For the text-containing cell, return its midpoint in (x, y) coordinate format. 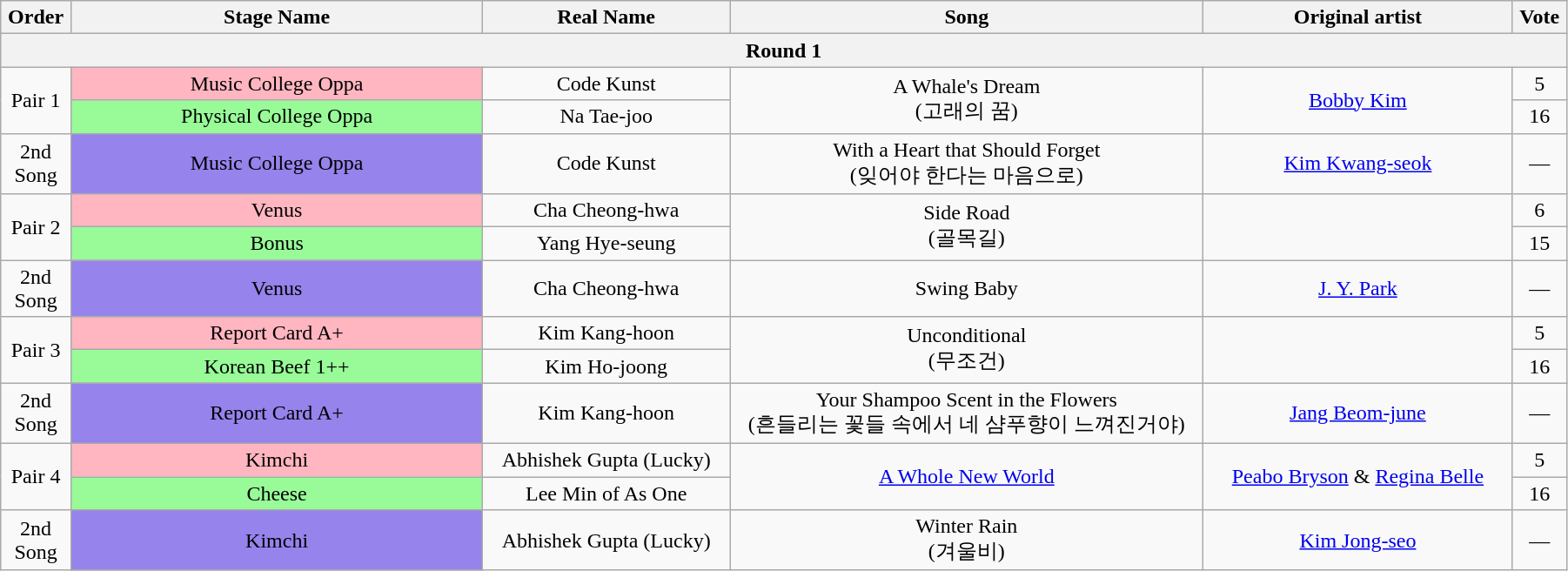
Side Road(골목길) (967, 227)
Cheese (277, 494)
Pair 2 (37, 227)
J. Y. Park (1357, 289)
Song (967, 17)
A Whole New World (967, 476)
Bonus (277, 244)
6 (1540, 211)
Na Tae-joo (606, 117)
Kim Ho-joong (606, 366)
Pair 1 (37, 100)
Order (37, 17)
Winter Rain(겨울비) (967, 541)
Peabo Bryson & Regina Belle (1357, 476)
Unconditional(무조건) (967, 350)
A Whale's Dream(고래의 꿈) (967, 100)
Your Shampoo Scent in the Flowers(흔들리는 꽃들 속에서 네 샴푸향이 느껴진거야) (967, 413)
Kim Kwang-seok (1357, 164)
Round 1 (784, 50)
Yang Hye-seung (606, 244)
Kim Jong-seo (1357, 541)
Lee Min of As One (606, 494)
Bobby Kim (1357, 100)
15 (1540, 244)
Pair 3 (37, 350)
Stage Name (277, 17)
Korean Beef 1++ (277, 366)
Physical College Oppa (277, 117)
Pair 4 (37, 476)
Original artist (1357, 17)
Jang Beom-june (1357, 413)
With a Heart that Should Forget(잊어야 한다는 마음으로) (967, 164)
Vote (1540, 17)
Swing Baby (967, 289)
Real Name (606, 17)
